Locate the cell with the specified text and output its [X, Y] center coordinate. 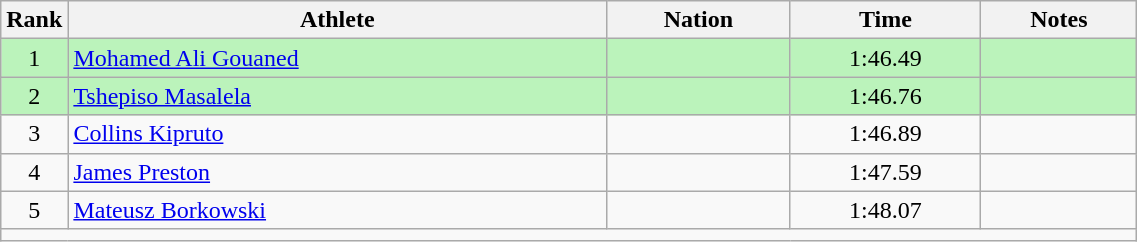
1:46.49 [886, 58]
Mohamed Ali Gouaned [338, 58]
Athlete [338, 20]
1 [34, 58]
James Preston [338, 172]
1:46.89 [886, 134]
Nation [698, 20]
Notes [1059, 20]
Tshepiso Masalela [338, 96]
4 [34, 172]
Collins Kipruto [338, 134]
3 [34, 134]
5 [34, 210]
2 [34, 96]
1:47.59 [886, 172]
1:46.76 [886, 96]
Time [886, 20]
Rank [34, 20]
Mateusz Borkowski [338, 210]
1:48.07 [886, 210]
